Return the [X, Y] coordinate for the center point of the cell that contains the specified text.  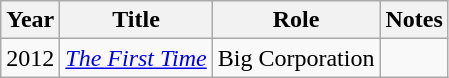
Notes [414, 20]
Big Corporation [296, 58]
The First Time [136, 58]
Title [136, 20]
Role [296, 20]
2012 [30, 58]
Year [30, 20]
